Extract the [X, Y] coordinate from the center of the cell holding the provided text.  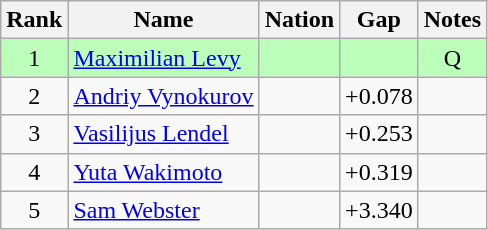
+3.340 [380, 210]
Name [164, 20]
Maximilian Levy [164, 58]
4 [34, 172]
Nation [299, 20]
5 [34, 210]
+0.078 [380, 96]
Q [452, 58]
Gap [380, 20]
2 [34, 96]
+0.319 [380, 172]
Sam Webster [164, 210]
Rank [34, 20]
3 [34, 134]
Vasilijus Lendel [164, 134]
Notes [452, 20]
1 [34, 58]
+0.253 [380, 134]
Yuta Wakimoto [164, 172]
Andriy Vynokurov [164, 96]
